Scan for the cell matching the given text and deliver its [x, y] coordinate at center. 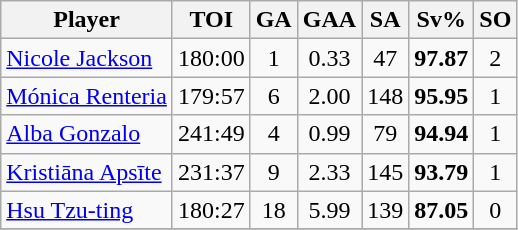
79 [386, 134]
180:27 [211, 210]
2.33 [329, 172]
95.95 [442, 96]
0 [496, 210]
139 [386, 210]
Player [87, 20]
6 [274, 96]
0.33 [329, 58]
0.99 [329, 134]
GAA [329, 20]
179:57 [211, 96]
94.94 [442, 134]
9 [274, 172]
2 [496, 58]
2.00 [329, 96]
231:37 [211, 172]
SA [386, 20]
145 [386, 172]
97.87 [442, 58]
241:49 [211, 134]
TOI [211, 20]
5.99 [329, 210]
SO [496, 20]
Kristiāna Apsīte [87, 172]
Nicole Jackson [87, 58]
Mónica Renteria [87, 96]
93.79 [442, 172]
GA [274, 20]
148 [386, 96]
Alba Gonzalo [87, 134]
180:00 [211, 58]
87.05 [442, 210]
4 [274, 134]
Hsu Tzu-ting [87, 210]
18 [274, 210]
47 [386, 58]
Sv% [442, 20]
